Detect which cell encompasses the target text, then output its (x, y) center coordinate. 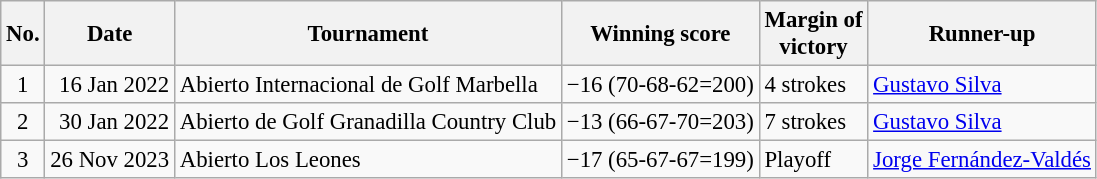
Abierto de Golf Granadilla Country Club (368, 122)
−16 (70-68-62=200) (660, 85)
Abierto Los Leones (368, 160)
30 Jan 2022 (110, 122)
Playoff (814, 160)
Jorge Fernández-Valdés (982, 160)
Tournament (368, 34)
Winning score (660, 34)
−13 (66-67-70=203) (660, 122)
−17 (65-67-67=199) (660, 160)
2 (23, 122)
26 Nov 2023 (110, 160)
7 strokes (814, 122)
16 Jan 2022 (110, 85)
Margin ofvictory (814, 34)
Abierto Internacional de Golf Marbella (368, 85)
Date (110, 34)
3 (23, 160)
1 (23, 85)
4 strokes (814, 85)
No. (23, 34)
Runner-up (982, 34)
